Capture the cell that displays the provided text and extract its [X, Y] central coordinate. 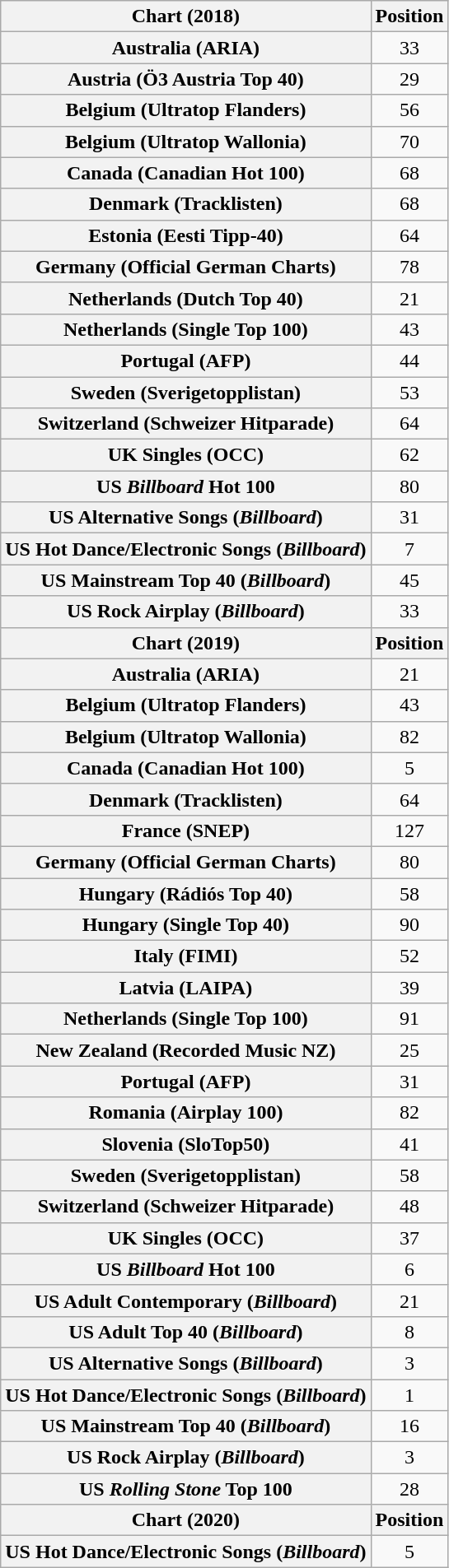
39 [409, 988]
91 [409, 1019]
8 [409, 1332]
56 [409, 110]
US Adult Contemporary (Billboard) [186, 1300]
1 [409, 1395]
Austria (Ö3 Austria Top 40) [186, 79]
Hungary (Rádiós Top 40) [186, 893]
Hungary (Single Top 40) [186, 925]
62 [409, 455]
Slovenia (SloTop50) [186, 1144]
7 [409, 549]
US Rolling Stone Top 100 [186, 1489]
Estonia (Eesti Tipp-40) [186, 235]
New Zealand (Recorded Music NZ) [186, 1050]
52 [409, 956]
70 [409, 142]
Chart (2019) [186, 643]
France (SNEP) [186, 831]
44 [409, 361]
25 [409, 1050]
28 [409, 1489]
53 [409, 393]
Romania (Airplay 100) [186, 1113]
Italy (FIMI) [186, 956]
Chart (2020) [186, 1520]
Latvia (LAIPA) [186, 988]
29 [409, 79]
6 [409, 1269]
45 [409, 580]
78 [409, 267]
16 [409, 1426]
127 [409, 831]
US Adult Top 40 (Billboard) [186, 1332]
41 [409, 1144]
Chart (2018) [186, 16]
48 [409, 1207]
Netherlands (Dutch Top 40) [186, 298]
90 [409, 925]
37 [409, 1238]
